Extract the [X, Y] coordinate from the center of the cell holding the provided text.  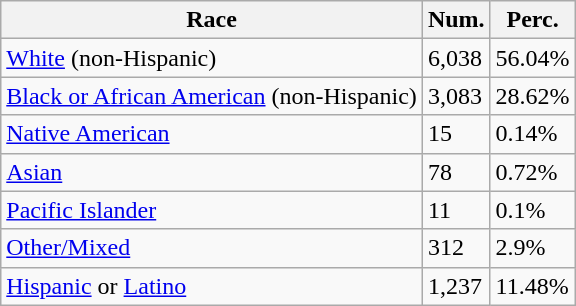
312 [456, 248]
0.14% [532, 134]
Race [212, 20]
2.9% [532, 248]
11.48% [532, 286]
0.72% [532, 172]
Other/Mixed [212, 248]
White (non-Hispanic) [212, 58]
28.62% [532, 96]
0.1% [532, 210]
Native American [212, 134]
15 [456, 134]
1,237 [456, 286]
Perc. [532, 20]
Hispanic or Latino [212, 286]
3,083 [456, 96]
Black or African American (non-Hispanic) [212, 96]
Pacific Islander [212, 210]
Num. [456, 20]
78 [456, 172]
6,038 [456, 58]
11 [456, 210]
56.04% [532, 58]
Asian [212, 172]
